Detect which cell encompasses the target text, then output its (x, y) center coordinate. 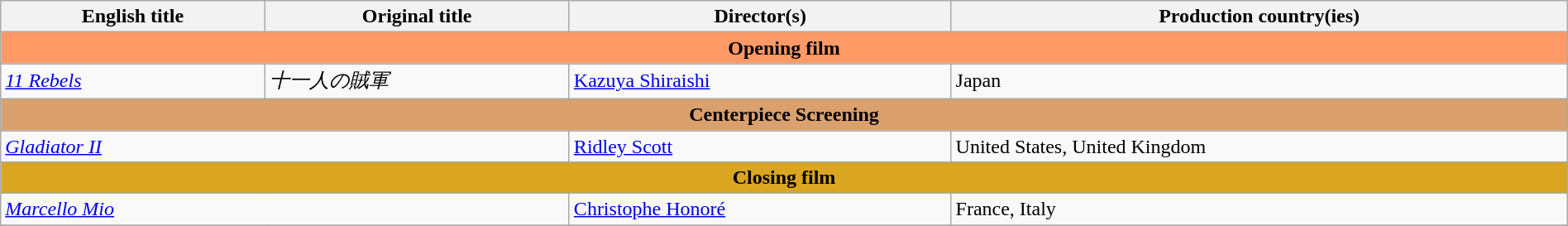
Gladiator II (285, 147)
十一人の賊軍 (417, 81)
Centerpiece Screening (784, 114)
United States, United Kingdom (1259, 147)
English title (132, 17)
Director(s) (760, 17)
France, Italy (1259, 209)
Opening film (784, 48)
Marcello Mio (285, 209)
Kazuya Shiraishi (760, 81)
Production country(ies) (1259, 17)
11 Rebels (132, 81)
Ridley Scott (760, 147)
Christophe Honoré (760, 209)
Original title (417, 17)
Closing film (784, 178)
Japan (1259, 81)
